Determine the [X, Y] coordinate at the center of the cell enclosing the given text.  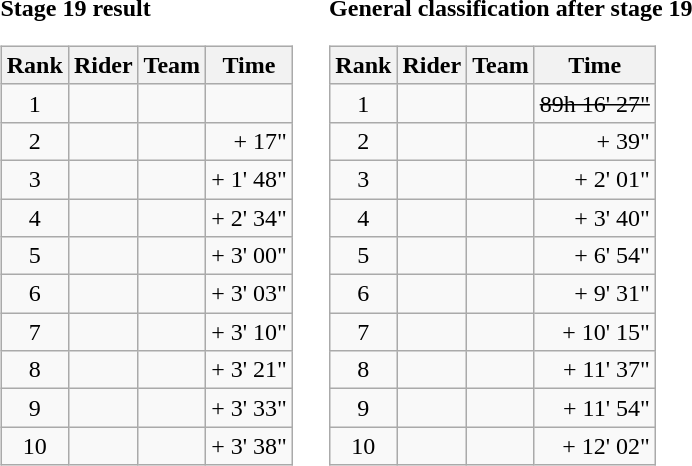
+ 39" [594, 141]
+ 11' 54" [594, 408]
+ 2' 34" [250, 217]
+ 3' 40" [594, 217]
89h 16' 27" [594, 103]
+ 3' 38" [250, 446]
+ 17" [250, 141]
+ 3' 10" [250, 332]
+ 3' 21" [250, 370]
+ 12' 02" [594, 446]
+ 10' 15" [594, 332]
+ 1' 48" [250, 179]
+ 2' 01" [594, 179]
+ 9' 31" [594, 294]
+ 3' 03" [250, 294]
+ 3' 00" [250, 256]
+ 11' 37" [594, 370]
+ 6' 54" [594, 256]
+ 3' 33" [250, 408]
